Scan for the cell matching the given text and deliver its [x, y] coordinate at center. 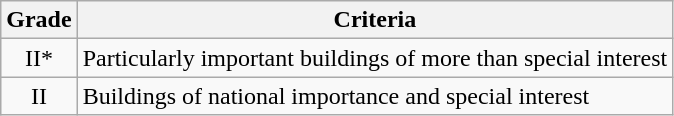
Criteria [375, 20]
II [39, 96]
Particularly important buildings of more than special interest [375, 58]
Grade [39, 20]
Buildings of national importance and special interest [375, 96]
II* [39, 58]
